Scan for the cell matching the given text and deliver its [x, y] coordinate at center. 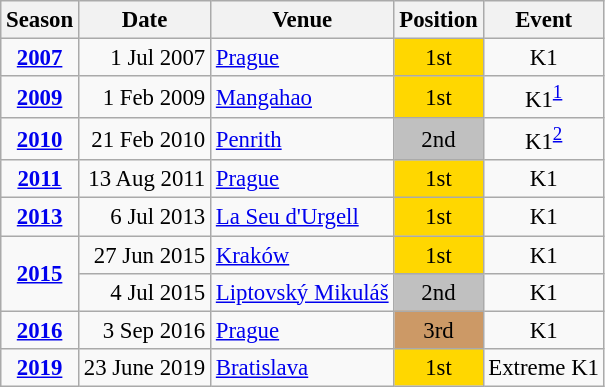
Position [438, 20]
2013 [40, 217]
3rd [438, 330]
2007 [40, 58]
2009 [40, 97]
23 June 2019 [144, 367]
27 Jun 2015 [144, 255]
2019 [40, 367]
Kraków [302, 255]
2011 [40, 179]
21 Feb 2010 [144, 139]
Event [544, 20]
Season [40, 20]
La Seu d'Urgell [302, 217]
2015 [40, 274]
Date [144, 20]
Bratislava [302, 367]
Venue [302, 20]
1 Jul 2007 [144, 58]
1 Feb 2009 [144, 97]
Penrith [302, 139]
K12 [544, 139]
13 Aug 2011 [144, 179]
Mangahao [302, 97]
Extreme K1 [544, 367]
6 Jul 2013 [144, 217]
K11 [544, 97]
2010 [40, 139]
2016 [40, 330]
4 Jul 2015 [144, 292]
3 Sep 2016 [144, 330]
Liptovský Mikuláš [302, 292]
